Extract the (x, y) coordinate from the center of the cell holding the provided text.  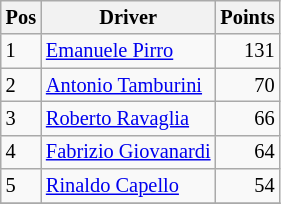
Rinaldo Capello (128, 186)
5 (21, 186)
64 (247, 152)
Pos (21, 17)
70 (247, 85)
Roberto Ravaglia (128, 118)
54 (247, 186)
2 (21, 85)
Emanuele Pirro (128, 51)
131 (247, 51)
3 (21, 118)
66 (247, 118)
Antonio Tamburini (128, 85)
Driver (128, 17)
4 (21, 152)
Fabrizio Giovanardi (128, 152)
Points (247, 17)
1 (21, 51)
